Locate the cell with the specified text and output its (x, y) center coordinate. 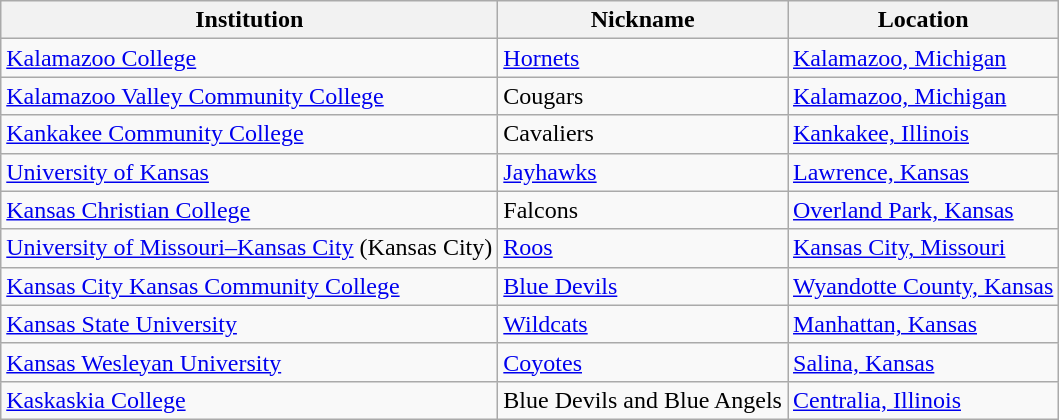
Coyotes (643, 362)
Cougars (643, 96)
Falcons (643, 210)
Hornets (643, 58)
Kansas City, Missouri (924, 248)
Blue Devils and Blue Angels (643, 400)
Nickname (643, 20)
Jayhawks (643, 172)
Lawrence, Kansas (924, 172)
Kankakee Community College (250, 134)
Kalamazoo Valley Community College (250, 96)
Location (924, 20)
Overland Park, Kansas (924, 210)
Wyandotte County, Kansas (924, 286)
Centralia, Illinois (924, 400)
Blue Devils (643, 286)
Kansas Wesleyan University (250, 362)
Kansas Christian College (250, 210)
Cavaliers (643, 134)
University of Missouri–Kansas City (Kansas City) (250, 248)
Kalamazoo College (250, 58)
Kaskaskia College (250, 400)
Salina, Kansas (924, 362)
Kansas State University (250, 324)
Wildcats (643, 324)
Manhattan, Kansas (924, 324)
Kankakee, Illinois (924, 134)
University of Kansas (250, 172)
Roos (643, 248)
Kansas City Kansas Community College (250, 286)
Institution (250, 20)
